Extract the (X, Y) coordinate from the center of the cell holding the provided text.  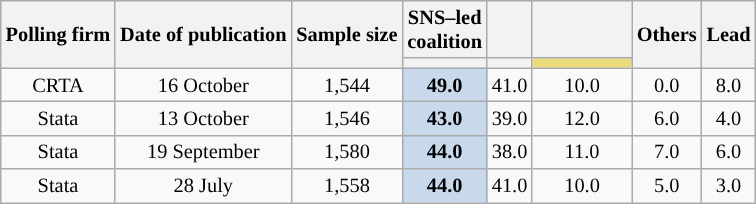
19 September (203, 152)
SNS–ledcoalition (444, 29)
8.0 (729, 85)
38.0 (510, 152)
Lead (729, 34)
49.0 (444, 85)
43.0 (444, 118)
CRTA (58, 85)
Polling firm (58, 34)
39.0 (510, 118)
1,580 (346, 152)
5.0 (667, 186)
13 October (203, 118)
3.0 (729, 186)
11.0 (582, 152)
0.0 (667, 85)
1,558 (346, 186)
1,544 (346, 85)
Others (667, 34)
7.0 (667, 152)
12.0 (582, 118)
16 October (203, 85)
1,546 (346, 118)
Date of publication (203, 34)
4.0 (729, 118)
28 July (203, 186)
Sample size (346, 34)
